Identify which cell holds the provided text, then report its (x, y) central coordinate. 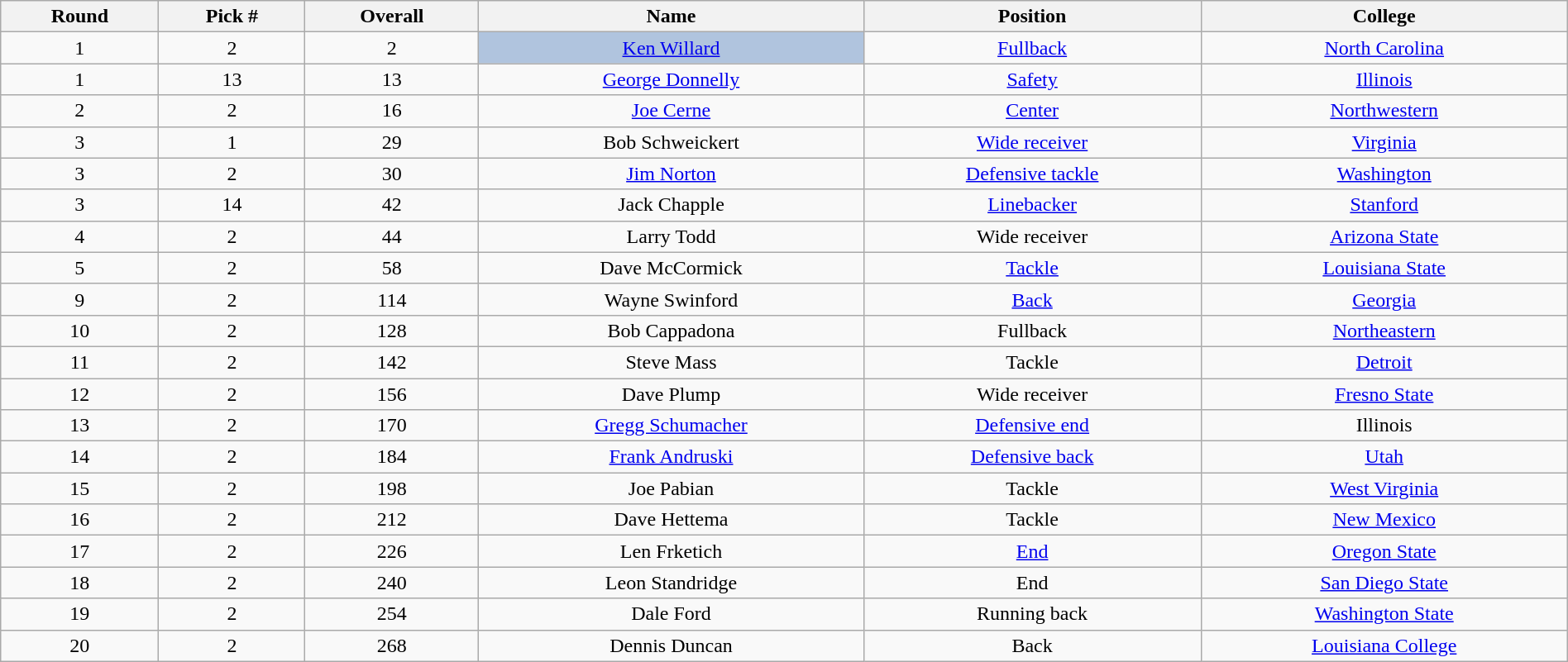
Round (79, 17)
184 (392, 457)
Dave Hettema (672, 520)
Bob Schweickert (672, 142)
Jack Chapple (672, 205)
156 (392, 394)
10 (79, 331)
Washington (1384, 174)
9 (79, 299)
Name (672, 17)
Joe Pabian (672, 488)
Washington State (1384, 614)
4 (79, 236)
226 (392, 551)
12 (79, 394)
170 (392, 426)
Northwestern (1384, 111)
Defensive tackle (1032, 174)
Stanford (1384, 205)
Center (1032, 111)
Larry Todd (672, 236)
58 (392, 268)
Steve Mass (672, 362)
20 (79, 645)
19 (79, 614)
Utah (1384, 457)
Defensive end (1032, 426)
Frank Andruski (672, 457)
Arizona State (1384, 236)
Northeastern (1384, 331)
San Diego State (1384, 583)
44 (392, 236)
Louisiana College (1384, 645)
Defensive back (1032, 457)
Leon Standridge (672, 583)
Fresno State (1384, 394)
30 (392, 174)
North Carolina (1384, 48)
Jim Norton (672, 174)
Dave Plump (672, 394)
Pick # (232, 17)
Ken Willard (672, 48)
5 (79, 268)
15 (79, 488)
Linebacker (1032, 205)
Dave McCormick (672, 268)
Position (1032, 17)
240 (392, 583)
268 (392, 645)
114 (392, 299)
New Mexico (1384, 520)
42 (392, 205)
11 (79, 362)
128 (392, 331)
17 (79, 551)
College (1384, 17)
Bob Cappadona (672, 331)
Joe Cerne (672, 111)
Gregg Schumacher (672, 426)
George Donnelly (672, 79)
142 (392, 362)
Overall (392, 17)
Wayne Swinford (672, 299)
Safety (1032, 79)
Dennis Duncan (672, 645)
Virginia (1384, 142)
Louisiana State (1384, 268)
Dale Ford (672, 614)
Detroit (1384, 362)
198 (392, 488)
212 (392, 520)
Oregon State (1384, 551)
254 (392, 614)
Len Frketich (672, 551)
West Virginia (1384, 488)
Georgia (1384, 299)
29 (392, 142)
18 (79, 583)
Running back (1032, 614)
